Return the (x, y) coordinate for the center point of the cell that contains the specified text.  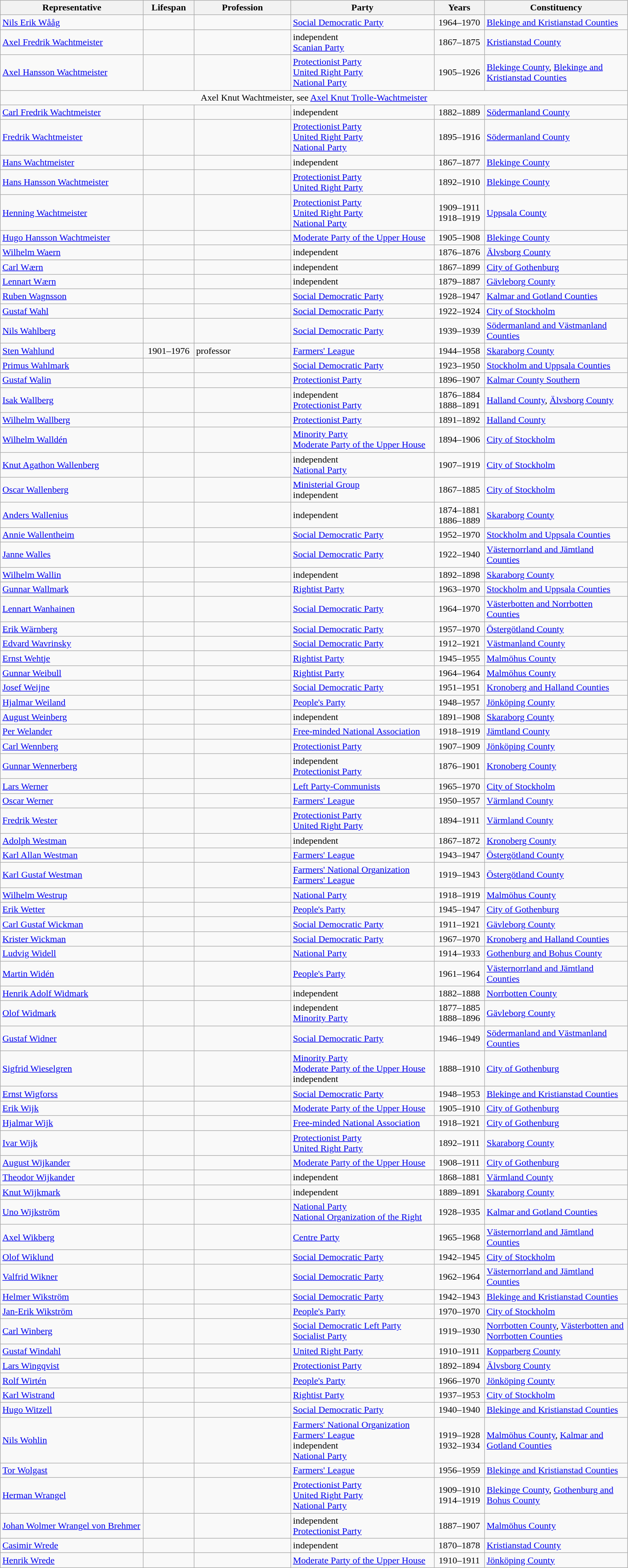
Annie Wallentheim (72, 535)
Erik Wijk (72, 1108)
1911–1921 (459, 924)
Blekinge County, Gothenburg and Bohus County (556, 1496)
Wilhelm Walldén (72, 439)
Uno Wijkström (72, 1212)
1892–1911 (459, 1142)
Carl Wærn (72, 267)
1928–1935 (459, 1212)
1952–1970 (459, 535)
1867–1875 (459, 42)
Herman Wrangel (72, 1496)
Farmers' National Organization Farmers' League (363, 875)
1948–1957 (459, 702)
Fredrik Wester (72, 820)
Axel Knut Wachtmeister, see Axel Knut Trolle-Wachtmeister (314, 98)
Henrik Wrede (72, 1560)
1896–1907 (459, 380)
Kalmar County Southern (556, 380)
Ruben Wagnsson (72, 296)
1965–1970 (459, 786)
Gustaf Walin (72, 380)
Per Welander (72, 732)
1918–1921 (459, 1123)
1919–1930 (459, 1331)
1891–1908 (459, 717)
1945–1955 (459, 658)
Nils Erik Wååg (72, 22)
Hjalmar Wijk (72, 1123)
1946–1949 (459, 1038)
Casimir Wrede (72, 1546)
1943–1947 (459, 855)
1970–1970 (459, 1311)
Wilhelm Westrup (72, 895)
Wilhelm Wallberg (72, 420)
1962–1964 (459, 1277)
Jan-Erik Wikström (72, 1311)
1892–1894 (459, 1366)
Uppsala County (556, 212)
1919–1943 (459, 875)
Norrbotten County (556, 993)
1905–1910 (459, 1108)
Kopparberg County (556, 1351)
Västerbotten and Norrbotten Counties (556, 609)
1939–1939 (459, 331)
1879–1887 (459, 282)
1867–1885 (459, 490)
Gunnar Wallmark (72, 589)
Knut Wijkmark (72, 1192)
Anders Wallenius (72, 515)
1942–1943 (459, 1297)
1944–1958 (459, 351)
Ernst Wigforss (72, 1094)
August Wijkander (72, 1163)
Theodor Wijkander (72, 1178)
1889–1891 (459, 1192)
Constituency (556, 8)
Olof Widmark (72, 1013)
1963–1970 (459, 589)
Valfrid Wikner (72, 1277)
Gunnar Wennerberg (72, 766)
1961–1964 (459, 974)
Ludvig Widell (72, 954)
Fredrik Wachtmeister (72, 137)
Gunnar Weibull (72, 673)
Edvard Wavrinsky (72, 644)
Halland County, Älvsborg County (556, 400)
Axel Fredrik Wachtmeister (72, 42)
1891–1892 (459, 420)
Erik Wärnberg (72, 629)
1950–1957 (459, 801)
Lars Werner (72, 786)
Years (459, 8)
Rolf Wirtén (72, 1380)
1882–1888 (459, 993)
Karl Gustaf Westman (72, 875)
1907–1919 (459, 465)
Nils Wohlin (72, 1440)
Carl Fredrik Wachtmeister (72, 112)
1964–1964 (459, 673)
Jämtland County (556, 732)
Party (363, 8)
1922–1924 (459, 311)
Minority Party Moderate Party of the Upper House (363, 439)
Oscar Wallenberg (72, 490)
National Party National Organization of the Right (363, 1212)
Krister Wickman (72, 939)
1892–1898 (459, 575)
Gustaf Widner (72, 1038)
1877–18851888–1896 (459, 1013)
1912–1921 (459, 644)
1876–1901 (459, 766)
Knut Agathon Wallenberg (72, 465)
independent Minority Party (363, 1013)
Lennart Wanhainen (72, 609)
Hugo Witzell (72, 1410)
1895–1916 (459, 137)
Gustaf Windahl (72, 1351)
Axel Hansson Wachtmeister (72, 72)
independent Scanian Party (363, 42)
1876–18841888–1891 (459, 400)
Lifespan (169, 8)
1882–1889 (459, 112)
Ivar Wijk (72, 1142)
Ernst Wehtje (72, 658)
1888–1910 (459, 1068)
Nils Wahlberg (72, 331)
1905–1908 (459, 237)
1967–1970 (459, 939)
Karl Allan Westman (72, 855)
1867–1872 (459, 841)
Västmanland County (556, 644)
Ministerial Group independent (363, 490)
1892–1910 (459, 182)
Josef Weijne (72, 688)
1867–1899 (459, 267)
1965–1968 (459, 1237)
Erik Wetter (72, 910)
Minority Party Moderate Party of the Upper House independent (363, 1068)
Gustaf Wahl (72, 311)
Farmers' National Organization Farmers' League independent National Party (363, 1440)
Henrik Adolf Widmark (72, 993)
Halland County (556, 420)
Carl Gustaf Wickman (72, 924)
1957–1970 (459, 629)
Carl Winberg (72, 1331)
Axel Wikberg (72, 1237)
1922–1940 (459, 554)
1948–1953 (459, 1094)
Sigfrid Wieselgren (72, 1068)
1870–1878 (459, 1546)
United Right Party (363, 1351)
Janne Walles (72, 554)
Henning Wachtmeister (72, 212)
Hjalmar Weiland (72, 702)
Hugo Hansson Wachtmeister (72, 237)
1956–1959 (459, 1470)
Blekinge County, Blekinge and Kristianstad Counties (556, 72)
Tor Wolgast (72, 1470)
1914–1933 (459, 954)
Sten Wahlund (72, 351)
Hans Wachtmeister (72, 162)
Representative (72, 8)
1928–1947 (459, 296)
1894–1906 (459, 439)
August Weinberg (72, 717)
Centre Party (363, 1237)
Norrbotten County, Västerbotten and Norrbotten Counties (556, 1331)
1867–1877 (459, 162)
Isak Wallberg (72, 400)
1901–1976 (169, 351)
independent National Party (363, 465)
Lars Wingqvist (72, 1366)
Gothenburg and Bohus County (556, 954)
Martin Widén (72, 974)
Oscar Werner (72, 801)
Left Party-Communists (363, 786)
Karl Wistrand (72, 1395)
1907–1909 (459, 746)
1945–1947 (459, 910)
1894–1911 (459, 820)
Wilhelm Wallin (72, 575)
1966–1970 (459, 1380)
professor (242, 351)
Profession (242, 8)
Johan Wolmer Wrangel von Brehmer (72, 1526)
1874–18811886–1889 (459, 515)
1942–1945 (459, 1257)
Hans Hansson Wachtmeister (72, 182)
1909–19101914–1919 (459, 1496)
1909–19111918–1919 (459, 212)
1876–1876 (459, 252)
1951–1951 (459, 688)
1937–1953 (459, 1395)
Primus Wahlmark (72, 365)
1868–1881 (459, 1178)
Social Democratic Left Party Socialist Party (363, 1331)
Carl Wennberg (72, 746)
Wilhelm Waern (72, 252)
1940–1940 (459, 1410)
1887–1907 (459, 1526)
1923–1950 (459, 365)
Adolph Westman (72, 841)
Malmöhus County, Kalmar and Gotland Counties (556, 1440)
1905–1926 (459, 72)
Lennart Wærn (72, 282)
1919–19281932–1934 (459, 1440)
Olof Wiklund (72, 1257)
Helmer Wikström (72, 1297)
1908–1911 (459, 1163)
